Detect which cell encompasses the target text, then output its (X, Y) center coordinate. 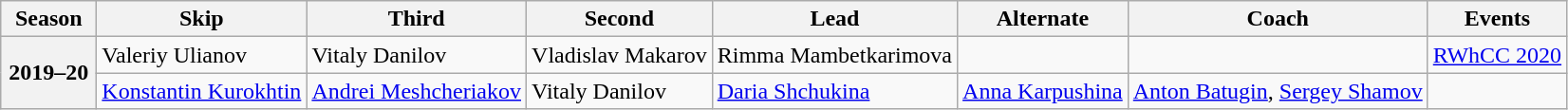
Events (1497, 19)
Valeriy Ulianov (201, 55)
Anna Karpushina (1043, 91)
RWhCC 2020 (1497, 55)
Rimma Mambetkarimova (834, 55)
Alternate (1043, 19)
Daria Shchukina (834, 91)
Vladislav Makarov (620, 55)
Coach (1278, 19)
Skip (201, 19)
Third (417, 19)
Konstantin Kurokhtin (201, 91)
Second (620, 19)
Anton Batugin, Sergey Shamov (1278, 91)
Season (49, 19)
Andrei Meshcheriakov (417, 91)
2019–20 (49, 73)
Lead (834, 19)
